Extract the [x, y] coordinate from the center of the cell holding the provided text.  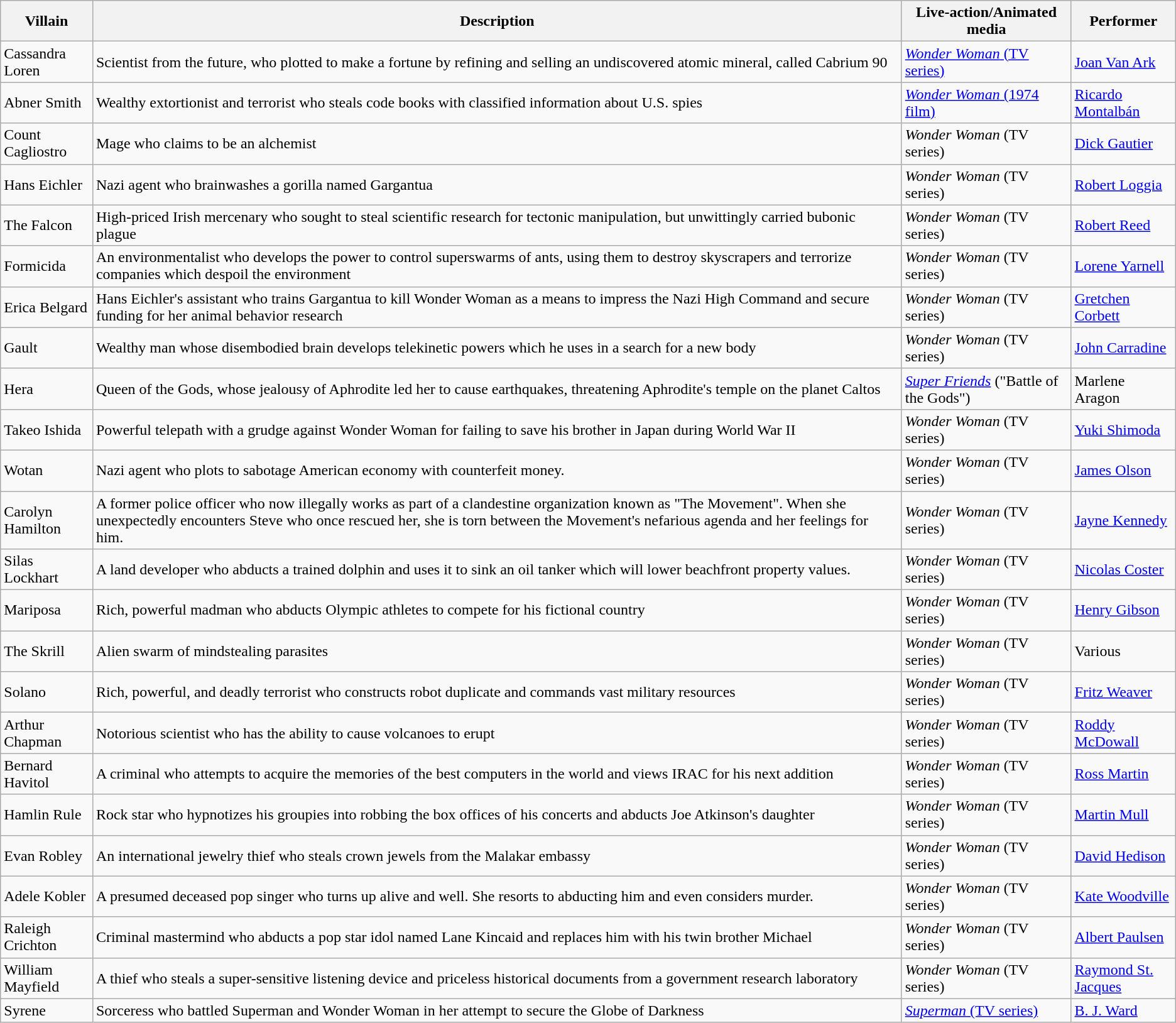
Various [1123, 651]
Rock star who hypnotizes his groupies into robbing the box offices of his concerts and abducts Joe Atkinson's daughter [497, 814]
Wonder Woman (1974 film) [986, 103]
Arthur Chapman [46, 733]
Albert Paulsen [1123, 938]
A presumed deceased pop singer who turns up alive and well. She resorts to abducting him and even considers murder. [497, 896]
Ross Martin [1123, 774]
Superman (TV series) [986, 1010]
Live-action/Animated media [986, 21]
Robert Reed [1123, 225]
Marlene Aragon [1123, 388]
Queen of the Gods, whose jealousy of Aphrodite led her to cause earthquakes, threatening Aphrodite's temple on the planet Caltos [497, 388]
Rich, powerful, and deadly terrorist who constructs robot duplicate and commands vast military resources [497, 692]
Mariposa [46, 611]
Raleigh Crichton [46, 938]
Hans Eichler [46, 185]
Criminal mastermind who abducts a pop star idol named Lane Kincaid and replaces him with his twin brother Michael [497, 938]
Jayne Kennedy [1123, 520]
An international jewelry thief who steals crown jewels from the Malakar embassy [497, 856]
Ricardo Montalbán [1123, 103]
Wealthy man whose disembodied brain develops telekinetic powers which he uses in a search for a new body [497, 348]
Gretchen Corbett [1123, 307]
Solano [46, 692]
Alien swarm of mindstealing parasites [497, 651]
A thief who steals a super-sensitive listening device and priceless historical documents from a government research laboratory [497, 978]
Nicolas Coster [1123, 569]
A criminal who attempts to acquire the memories of the best computers in the world and views IRAC for his next addition [497, 774]
Count Cagliostro [46, 143]
Formicida [46, 266]
Carolyn Hamilton [46, 520]
Gault [46, 348]
Evan Robley [46, 856]
Martin Mull [1123, 814]
Rich, powerful madman who abducts Olympic athletes to compete for his fictional country [497, 611]
Hamlin Rule [46, 814]
B. J. Ward [1123, 1010]
Super Friends ("Battle of the Gods") [986, 388]
Yuki Shimoda [1123, 430]
Silas Lockhart [46, 569]
A land developer who abducts a trained dolphin and uses it to sink an oil tanker which will lower beachfront property values. [497, 569]
Cassandra Loren [46, 62]
Wealthy extortionist and terrorist who steals code books with classified information about U.S. spies [497, 103]
William Mayfield [46, 978]
Sorceress who battled Superman and Wonder Woman in her attempt to secure the Globe of Darkness [497, 1010]
High-priced Irish mercenary who sought to steal scientific research for tectonic manipulation, but unwittingly carried bubonic plague [497, 225]
Performer [1123, 21]
Fritz Weaver [1123, 692]
Henry Gibson [1123, 611]
Takeo Ishida [46, 430]
Raymond St. Jacques [1123, 978]
Roddy McDowall [1123, 733]
Dick Gautier [1123, 143]
Scientist from the future, who plotted to make a fortune by refining and selling an undiscovered atomic mineral, called Cabrium 90 [497, 62]
Villain [46, 21]
The Falcon [46, 225]
Hera [46, 388]
Joan Van Ark [1123, 62]
James Olson [1123, 470]
Abner Smith [46, 103]
John Carradine [1123, 348]
Kate Woodville [1123, 896]
David Hedison [1123, 856]
Bernard Havitol [46, 774]
Notorious scientist who has the ability to cause volcanoes to erupt [497, 733]
Description [497, 21]
Erica Belgard [46, 307]
Mage who claims to be an alchemist [497, 143]
Nazi agent who plots to sabotage American economy with counterfeit money. [497, 470]
Adele Kobler [46, 896]
Nazi agent who brainwashes a gorilla named Gargantua [497, 185]
Powerful telepath with a grudge against Wonder Woman for failing to save his brother in Japan during World War II [497, 430]
Lorene Yarnell [1123, 266]
Syrene [46, 1010]
The Skrill [46, 651]
Wotan [46, 470]
Robert Loggia [1123, 185]
